Determine the (X, Y) coordinate at the center of the cell enclosing the given text.  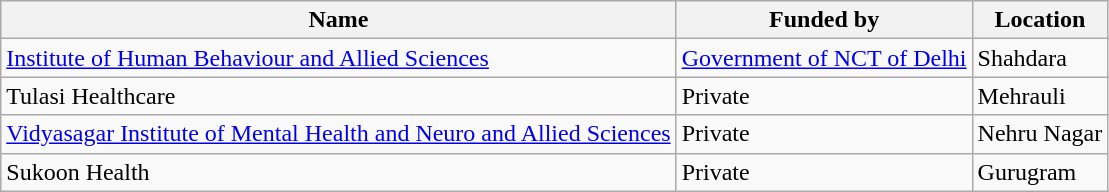
Mehrauli (1040, 96)
Sukoon Health (338, 172)
Name (338, 20)
Funded by (824, 20)
Nehru Nagar (1040, 134)
Gurugram (1040, 172)
Tulasi Healthcare (338, 96)
Shahdara (1040, 58)
Government of NCT of Delhi (824, 58)
Institute of Human Behaviour and Allied Sciences (338, 58)
Vidyasagar Institute of Mental Health and Neuro and Allied Sciences (338, 134)
Location (1040, 20)
